Determine the [x, y] coordinate at the center of the cell enclosing the given text.  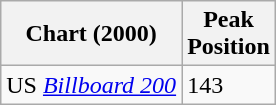
143 [229, 85]
US Billboard 200 [92, 85]
Chart (2000) [92, 34]
PeakPosition [229, 34]
